Return [X, Y] of the center of cell containing provided text 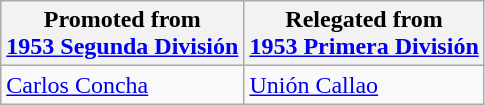
Unión Callao [364, 85]
Carlos Concha [122, 85]
Relegated from1953 Primera División [364, 34]
Promoted from1953 Segunda División [122, 34]
